Determine the [x, y] coordinate at the center of the cell enclosing the given text.  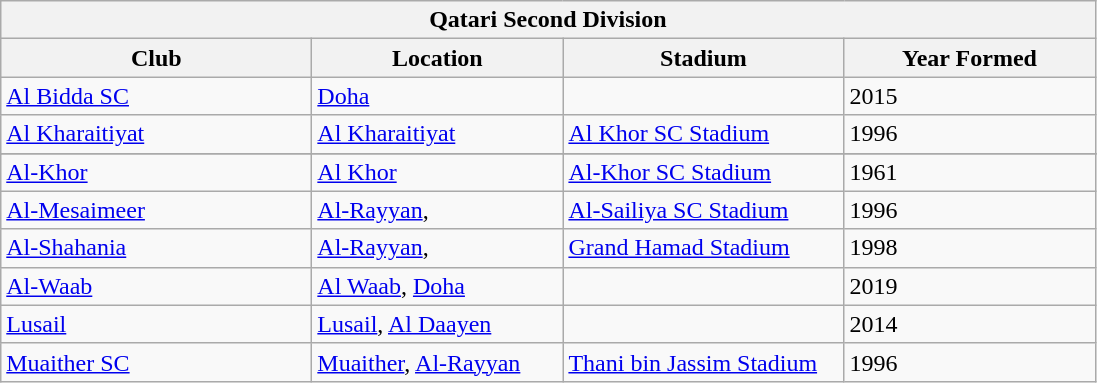
Location [438, 58]
2014 [970, 324]
Al-Sailiya SC Stadium [704, 210]
1998 [970, 248]
Al Bidda SC [156, 96]
Lusail, Al Daayen [438, 324]
1961 [970, 172]
Al-Mesaimeer [156, 210]
Al-Khor SC Stadium [704, 172]
Al Khor [438, 172]
Al-Khor [156, 172]
Al Waab, Doha [438, 286]
Thani bin Jassim Stadium [704, 362]
Year Formed [970, 58]
Al-Waab [156, 286]
Al Khor SC Stadium [704, 134]
Muaither SC [156, 362]
Muaither, Al-Rayyan [438, 362]
Al-Shahania [156, 248]
2015 [970, 96]
2019 [970, 286]
Stadium [704, 58]
Club [156, 58]
Qatari Second Division [548, 20]
Lusail [156, 324]
Doha [438, 96]
Grand Hamad Stadium [704, 248]
